Output the [x, y] coordinate of the center of the cell containing the given text.  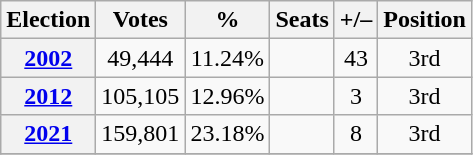
49,444 [140, 58]
2012 [48, 96]
+/– [356, 20]
2002 [48, 58]
11.24% [228, 58]
3 [356, 96]
Seats [302, 20]
Position [425, 20]
12.96% [228, 96]
43 [356, 58]
Election [48, 20]
% [228, 20]
Votes [140, 20]
8 [356, 134]
23.18% [228, 134]
105,105 [140, 96]
2021 [48, 134]
159,801 [140, 134]
